For the text-containing cell, return its midpoint in (X, Y) coordinate format. 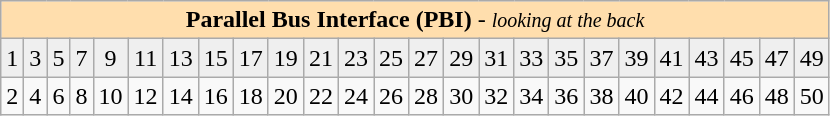
9 (110, 58)
24 (356, 96)
29 (462, 58)
50 (812, 96)
7 (82, 58)
25 (392, 58)
30 (462, 96)
19 (286, 58)
16 (216, 96)
18 (250, 96)
32 (496, 96)
22 (320, 96)
40 (636, 96)
43 (706, 58)
36 (566, 96)
31 (496, 58)
46 (742, 96)
8 (82, 96)
48 (776, 96)
20 (286, 96)
1 (12, 58)
38 (602, 96)
10 (110, 96)
Parallel Bus Interface (PBI) - looking at the back (416, 20)
45 (742, 58)
28 (426, 96)
42 (672, 96)
33 (532, 58)
5 (58, 58)
35 (566, 58)
34 (532, 96)
37 (602, 58)
21 (320, 58)
39 (636, 58)
2 (12, 96)
27 (426, 58)
14 (180, 96)
3 (36, 58)
12 (146, 96)
49 (812, 58)
47 (776, 58)
41 (672, 58)
15 (216, 58)
6 (58, 96)
17 (250, 58)
44 (706, 96)
4 (36, 96)
13 (180, 58)
23 (356, 58)
11 (146, 58)
26 (392, 96)
